Scan for the cell matching the given text and deliver its (x, y) coordinate at center. 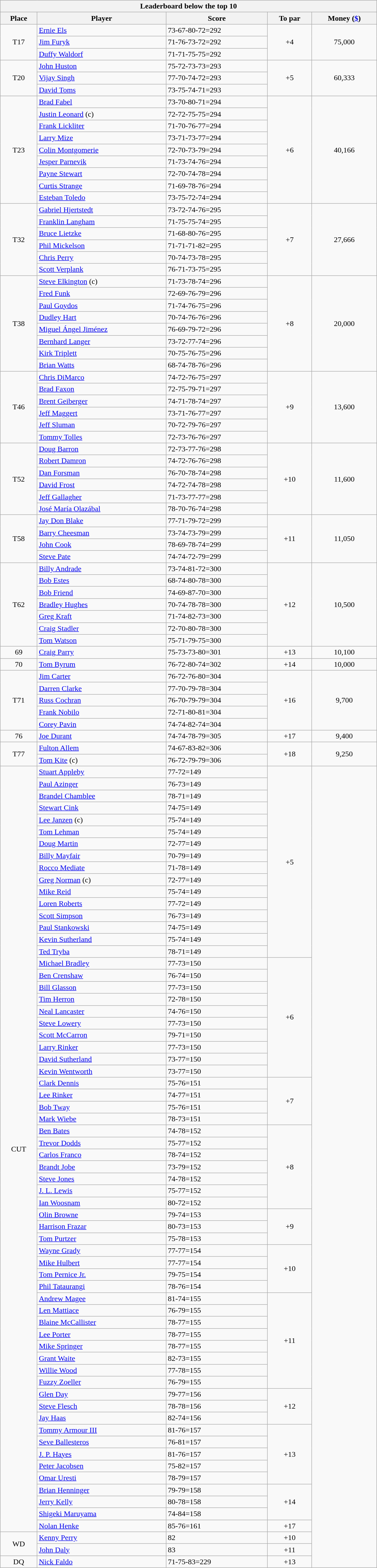
Steve Jones (102, 1179)
Craig Parry (102, 652)
10,500 (344, 605)
75-73-73-80=301 (217, 652)
Bob Friend (102, 593)
74-84=158 (217, 1514)
Fulton Allem (102, 748)
70-74-78-78=300 (217, 605)
Jeff Gallagher (102, 497)
Wayne Grady (102, 1251)
70-75-76-75=296 (217, 353)
+4 (290, 42)
+18 (290, 754)
Glen Day (102, 1394)
68-74-78-76=296 (217, 365)
72-78=150 (217, 999)
70 (19, 664)
73-79=152 (217, 1167)
71-70-76-77=294 (217, 126)
73-75-72-74=294 (217, 198)
Brian Watts (102, 365)
Bob Estes (102, 581)
73-75-74-71=293 (217, 90)
Grant Waite (102, 1358)
Stewart Cink (102, 808)
Willie Wood (102, 1370)
Russ Cochran (102, 700)
Tim Herron (102, 999)
Ian Woosnam (102, 1203)
T52 (19, 479)
Frank Lickliter (102, 126)
73-71-76-77=297 (217, 413)
T23 (19, 150)
Mike Reid (102, 892)
Tom Lehman (102, 832)
Lee Janzen (c) (102, 820)
Doug Barron (102, 449)
75-72-73-73=293 (217, 66)
Jeff Sluman (102, 425)
74-72-76-75=297 (217, 377)
73-70-80-71=294 (217, 102)
WD (19, 1544)
+16 (290, 700)
Dan Forsman (102, 473)
Billy Mayfair (102, 856)
10,000 (344, 664)
Steve Lowery (102, 1023)
27,666 (344, 240)
Tom Purtzer (102, 1239)
Lee Rinker (102, 1095)
John Huston (102, 66)
78-73=151 (217, 1119)
Michael Bradley (102, 963)
Len Mattiace (102, 1311)
Brian Henninger (102, 1490)
Trevor Dodds (102, 1143)
Craig Stadler (102, 628)
José María Olazábal (102, 509)
J. L. Lewis (102, 1191)
Frank Nobilo (102, 712)
Brandt Jobe (102, 1167)
75-71-79-75=300 (217, 640)
Jim Furyk (102, 42)
78-69-78-74=299 (217, 545)
Rocco Mediate (102, 868)
71-75-83=229 (217, 1562)
71-76-73-72=292 (217, 42)
Duffy Waldorf (102, 54)
74-77=151 (217, 1095)
Tommy Tolles (102, 437)
Steve Elkington (c) (102, 281)
72-73-77-76=298 (217, 449)
Phil Mickelson (102, 246)
Scott Verplank (102, 269)
83 (217, 1550)
Seve Ballesteros (102, 1442)
CUT (19, 1149)
74-71-78-74=297 (217, 401)
Paul Azinger (102, 784)
73-72-74-76=295 (217, 210)
71-78=149 (217, 868)
81-74=155 (217, 1299)
Bill Glasson (102, 987)
Chris DiMarco (102, 377)
40,166 (344, 150)
Mike Hulbert (102, 1262)
Brandel Chamblee (102, 796)
82-74=156 (217, 1418)
71-71-75-75=292 (217, 54)
70-74-73-78=295 (217, 257)
71-75-75-74=295 (217, 222)
75-82=157 (217, 1466)
73-74-73-79=299 (217, 533)
Loren Roberts (102, 903)
Curtis Strange (102, 186)
Bob Tway (102, 1107)
T20 (19, 78)
Jerry Kelly (102, 1502)
T46 (19, 407)
Jay Don Blake (102, 521)
Darren Clarke (102, 688)
Blaine McCallister (102, 1322)
Bernhard Langer (102, 341)
76-71-73-75=295 (217, 269)
76-69-79-72=296 (217, 329)
Jay Haas (102, 1418)
David Sutherland (102, 1059)
Esteban Toledo (102, 198)
Peter Jacobsen (102, 1466)
74-74-82-74=304 (217, 724)
Steve Pate (102, 557)
74-69-87-70=300 (217, 593)
Chris Perry (102, 257)
73-74-81-72=300 (217, 569)
T32 (19, 240)
Colin Montgomerie (102, 150)
Brent Geiberger (102, 401)
Larry Rinker (102, 1047)
Fred Funk (102, 293)
Paul Goydos (102, 305)
Mark Wiebe (102, 1119)
Billy Andrade (102, 569)
Scott Simpson (102, 916)
T38 (19, 323)
73-71-73-77=294 (217, 138)
Larry Mize (102, 138)
Ted Tryba (102, 952)
76-81=157 (217, 1442)
78-78=156 (217, 1406)
Tom Watson (102, 640)
78-76=154 (217, 1286)
Gabriel Hjertstedt (102, 210)
74-72-76-76=298 (217, 461)
82 (217, 1538)
71-69-78-76=294 (217, 186)
77-70-74-72=293 (217, 78)
Greg Kraft (102, 616)
T17 (19, 42)
79-71=150 (217, 1035)
Bradley Hughes (102, 605)
73-72-77-74=296 (217, 341)
Barry Cheesman (102, 533)
72-72-75-75=294 (217, 114)
Leaderboard below the top 10 (188, 6)
Fuzzy Zoeller (102, 1382)
Harrison Frazar (102, 1227)
71-73-78-74=296 (217, 281)
75,000 (344, 42)
80-78=158 (217, 1502)
Player (102, 18)
9,400 (344, 736)
Neal Lancaster (102, 1011)
Olin Browne (102, 1215)
Place (19, 18)
Score (217, 18)
80-73=153 (217, 1227)
Kevin Wentworth (102, 1071)
11,050 (344, 538)
79-77=156 (217, 1394)
Nick Faldo (102, 1562)
Mike Springer (102, 1346)
Justin Leonard (c) (102, 114)
74-74-72-79=299 (217, 557)
60,333 (344, 78)
72-70-80-78=300 (217, 628)
76-74=150 (217, 975)
76-72-76-80=304 (217, 676)
Carlos Franco (102, 1155)
John Cook (102, 545)
71-74-82-73=300 (217, 616)
John Daly (102, 1550)
David Frost (102, 485)
Bruce Lietzke (102, 234)
74-72-74-78=298 (217, 485)
75-78=153 (217, 1239)
79-79=158 (217, 1490)
Jim Carter (102, 676)
Ben Bates (102, 1131)
71-73-74-76=294 (217, 162)
76-70-79-79=304 (217, 700)
Omar Uresti (102, 1478)
Brad Fabel (102, 102)
76-72-79-79=306 (217, 760)
Tom Byrum (102, 664)
Ernie Els (102, 30)
Shigeki Maruyama (102, 1514)
Ben Crenshaw (102, 975)
74-76=150 (217, 1011)
Doug Martin (102, 844)
Joe Durant (102, 736)
Payne Stewart (102, 174)
T62 (19, 605)
Franklin Langham (102, 222)
74-74-78-79=305 (217, 736)
Steve Flesch (102, 1406)
71-74-76-75=296 (217, 305)
71-71-71-82=295 (217, 246)
68-74-80-78=300 (217, 581)
72-73-76-76=297 (217, 437)
70-79=149 (217, 856)
Greg Norman (c) (102, 880)
Kirk Triplett (102, 353)
T58 (19, 538)
69 (19, 652)
70-72-79-76=297 (217, 425)
Robert Damron (102, 461)
77-70-79-78=304 (217, 688)
Jesper Parnevik (102, 162)
Clark Dennis (102, 1083)
Lee Porter (102, 1334)
78-79=157 (217, 1478)
Kevin Sutherland (102, 940)
71-73-77-77=298 (217, 497)
Nolan Henke (102, 1526)
To par (290, 18)
Jeff Maggert (102, 413)
David Toms (102, 90)
71-68-80-76=295 (217, 234)
Paul Stankowski (102, 928)
Miguel Ángel Jiménez (102, 329)
Andrew Magee (102, 1299)
20,000 (344, 323)
DQ (19, 1562)
Phil Tataurangi (102, 1286)
85-76=161 (217, 1526)
Stuart Appleby (102, 772)
82-73=155 (217, 1358)
J. P. Hayes (102, 1454)
Tommy Armour III (102, 1430)
72-70-73-79=294 (217, 150)
79-75=154 (217, 1274)
76 (19, 736)
72-75-79-71=297 (217, 389)
Kenny Perry (102, 1538)
70-74-76-76=296 (217, 317)
T71 (19, 700)
Corey Pavin (102, 724)
Dudley Hart (102, 317)
13,600 (344, 407)
74-67-83-82=306 (217, 748)
11,600 (344, 479)
78-74=152 (217, 1155)
T77 (19, 754)
77-71-79-72=299 (217, 521)
Scott McCarron (102, 1035)
Tom Pernice Jr. (102, 1274)
76-70-78-74=298 (217, 473)
72-70-74-78=294 (217, 174)
Brad Faxon (102, 389)
72-69-76-79=296 (217, 293)
Tom Kite (c) (102, 760)
79-74=153 (217, 1215)
80-72=152 (217, 1203)
73-67-80-72=292 (217, 30)
Vijay Singh (102, 78)
78-70-76-74=298 (217, 509)
9,700 (344, 700)
77-78=155 (217, 1370)
76-72-80-74=302 (217, 664)
72-71-80-81=304 (217, 712)
9,250 (344, 754)
Money ($) (344, 18)
10,100 (344, 652)
